Extract the [X, Y] coordinate from the center of the cell holding the provided text.  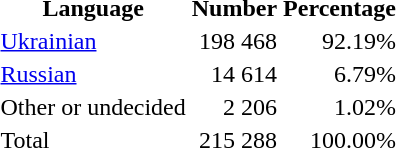
198 468 [234, 41]
2 206 [234, 107]
14 614 [234, 74]
